Determine the (X, Y) coordinate at the center of the cell enclosing the given text.  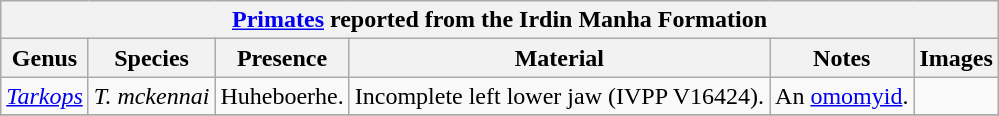
An omomyid. (842, 96)
Tarkops (45, 96)
Presence (282, 58)
Primates reported from the Irdin Manha Formation (500, 20)
Images (956, 58)
T. mckennai (152, 96)
Notes (842, 58)
Huheboerhe. (282, 96)
Species (152, 58)
Incomplete left lower jaw (IVPP V16424). (559, 96)
Material (559, 58)
Genus (45, 58)
